Locate the cell with the specified text and output its [x, y] center coordinate. 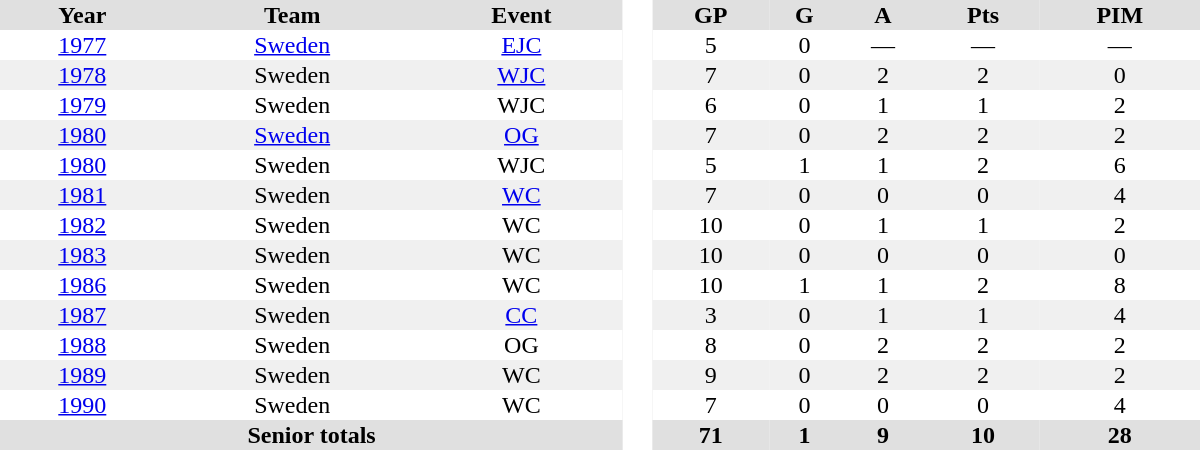
1981 [82, 195]
Year [82, 15]
Team [292, 15]
28 [1120, 435]
GP [710, 15]
1987 [82, 315]
1990 [82, 405]
A [882, 15]
1979 [82, 105]
1983 [82, 255]
1986 [82, 285]
G [804, 15]
1978 [82, 75]
1989 [82, 375]
1988 [82, 345]
1977 [82, 45]
1982 [82, 225]
3 [710, 315]
71 [710, 435]
Pts [984, 15]
PIM [1120, 15]
Event [522, 15]
Senior totals [312, 435]
EJC [522, 45]
CC [522, 315]
